Locate the cell with the specified text and output its [x, y] center coordinate. 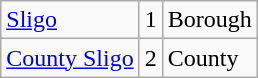
Sligo [70, 20]
2 [150, 58]
Borough [210, 20]
1 [150, 20]
County Sligo [70, 58]
County [210, 58]
